Pinpoint the cell where the given text exists, returning its [x, y] midpoint coordinate. 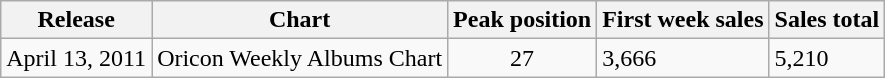
Release [76, 20]
Oricon Weekly Albums Chart [300, 58]
27 [522, 58]
Peak position [522, 20]
April 13, 2011 [76, 58]
3,666 [683, 58]
5,210 [827, 58]
Sales total [827, 20]
Chart [300, 20]
First week sales [683, 20]
